Output the [x, y] coordinate of the center of the cell containing the given text.  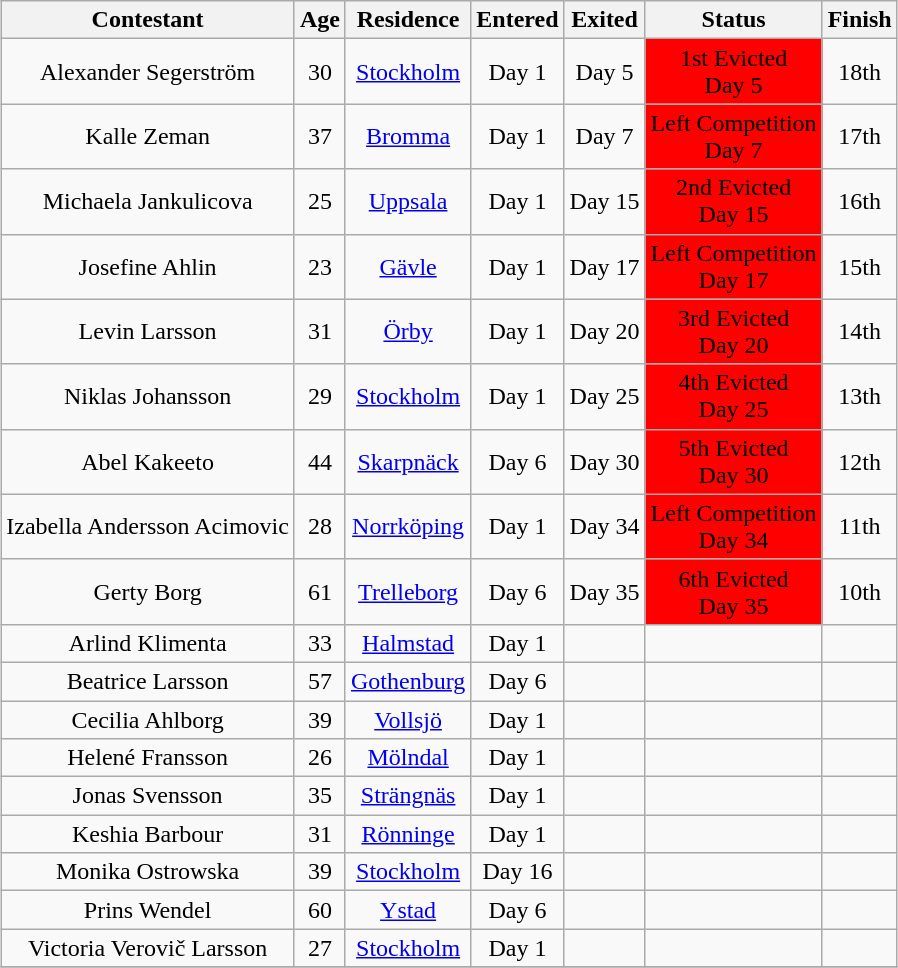
Age [320, 20]
23 [320, 266]
Day 5 [604, 72]
Gothenburg [408, 681]
60 [320, 910]
Jonas Svensson [148, 796]
35 [320, 796]
12th [860, 462]
Entered [518, 20]
27 [320, 948]
5th EvictedDay 30 [734, 462]
37 [320, 136]
Day 30 [604, 462]
Day 15 [604, 202]
18th [860, 72]
Gerty Borg [148, 592]
13th [860, 396]
Helené Fransson [148, 758]
Day 34 [604, 526]
Alexander Segerström [148, 72]
Cecilia Ahlborg [148, 719]
25 [320, 202]
Exited [604, 20]
Vollsjö [408, 719]
Status [734, 20]
Halmstad [408, 643]
Day 17 [604, 266]
Arlind Klimenta [148, 643]
Norrköping [408, 526]
Day 16 [518, 872]
Left CompetitionDay 7 [734, 136]
28 [320, 526]
11th [860, 526]
Rönninge [408, 834]
Trelleborg [408, 592]
Bromma [408, 136]
Day 35 [604, 592]
Uppsala [408, 202]
Keshia Barbour [148, 834]
Monika Ostrowska [148, 872]
Abel Kakeeto [148, 462]
Josefine Ahlin [148, 266]
Prins Wendel [148, 910]
Niklas Johansson [148, 396]
Gävle [408, 266]
Day 25 [604, 396]
3rd EvictedDay 20 [734, 332]
Strängnäs [408, 796]
Left CompetitionDay 17 [734, 266]
14th [860, 332]
Day 20 [604, 332]
1st EvictedDay 5 [734, 72]
10th [860, 592]
2nd EvictedDay 15 [734, 202]
Left CompetitionDay 34 [734, 526]
Victoria Verovič Larsson [148, 948]
30 [320, 72]
Day 7 [604, 136]
Ystad [408, 910]
33 [320, 643]
29 [320, 396]
4th EvictedDay 25 [734, 396]
17th [860, 136]
26 [320, 758]
6th EvictedDay 35 [734, 592]
Kalle Zeman [148, 136]
44 [320, 462]
Contestant [148, 20]
Örby [408, 332]
57 [320, 681]
Levin Larsson [148, 332]
Izabella Andersson Acimovic [148, 526]
Mölndal [408, 758]
Skarpnäck [408, 462]
Finish [860, 20]
Michaela Jankulicova [148, 202]
Beatrice Larsson [148, 681]
61 [320, 592]
Residence [408, 20]
15th [860, 266]
16th [860, 202]
